Detect which cell encompasses the target text, then output its [x, y] center coordinate. 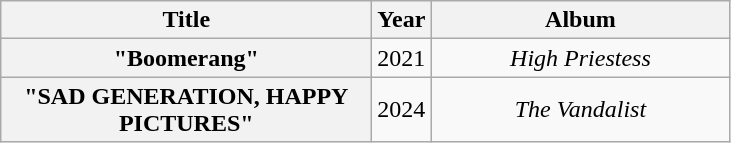
"Boomerang" [186, 58]
The Vandalist [580, 110]
Year [402, 20]
Album [580, 20]
2024 [402, 110]
High Priestess [580, 58]
"SAD GENERATION, HAPPY PICTURES" [186, 110]
2021 [402, 58]
Title [186, 20]
